Return the (X, Y) coordinate for the center point of the cell that contains the specified text.  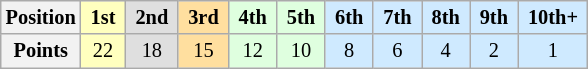
3rd (203, 17)
18 (152, 51)
8th (446, 17)
15 (203, 51)
Points (41, 51)
9th (494, 17)
12 (253, 51)
4 (446, 51)
1st (104, 17)
7th (397, 17)
2 (494, 51)
8 (349, 51)
22 (104, 51)
10 (301, 51)
5th (301, 17)
2nd (152, 17)
6 (397, 51)
6th (349, 17)
1 (553, 51)
Position (41, 17)
4th (253, 17)
10th+ (553, 17)
